Return (x, y) of the center of cell containing provided text 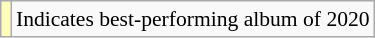
Indicates best-performing album of 2020 (193, 19)
